For the text-containing cell, return its midpoint in [x, y] coordinate format. 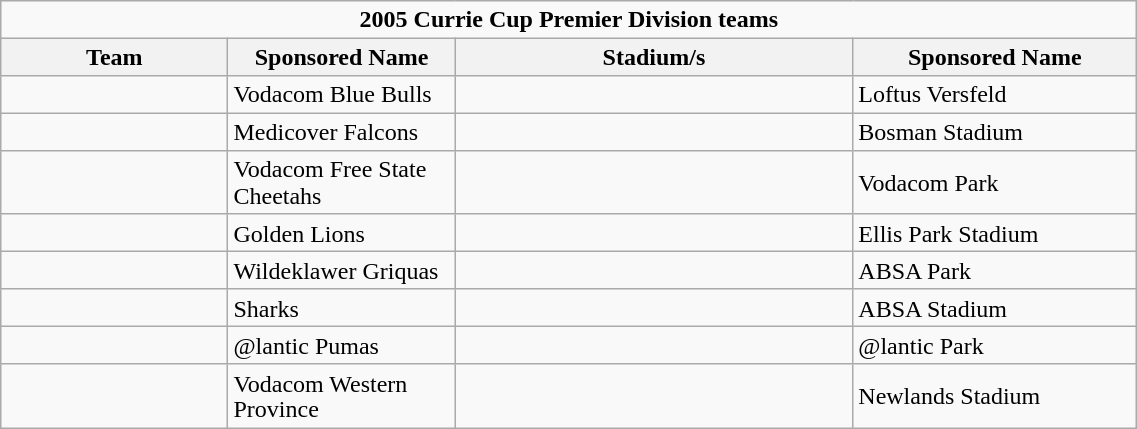
Medicover Falcons [342, 132]
Bosman Stadium [995, 132]
Ellis Park Stadium [995, 232]
Stadium/s [654, 56]
Golden Lions [342, 232]
Loftus Versfeld [995, 94]
Sharks [342, 308]
Vodacom Western Province [342, 396]
@lantic Pumas [342, 346]
Team [114, 56]
Vodacom Blue Bulls [342, 94]
Vodacom Free State Cheetahs [342, 183]
ABSA Park [995, 270]
@lantic Park [995, 346]
ABSA Stadium [995, 308]
Vodacom Park [995, 183]
Wildeklawer Griquas [342, 270]
Newlands Stadium [995, 396]
2005 Currie Cup Premier Division teams [569, 20]
